Scan for the cell matching the given text and deliver its [x, y] coordinate at center. 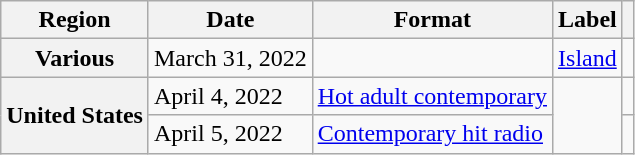
Region [75, 20]
April 5, 2022 [230, 134]
March 31, 2022 [230, 58]
Island [588, 58]
April 4, 2022 [230, 96]
Hot adult contemporary [432, 96]
Format [432, 20]
United States [75, 115]
Label [588, 20]
Various [75, 58]
Contemporary hit radio [432, 134]
Date [230, 20]
